Scan for the cell matching the given text and deliver its (X, Y) coordinate at center. 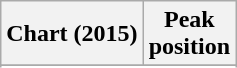
Chart (2015) (72, 34)
Peak position (189, 34)
